Detect which cell encompasses the target text, then output its (X, Y) center coordinate. 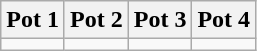
Pot 3 (160, 20)
Pot 1 (33, 20)
Pot 2 (96, 20)
Pot 4 (224, 20)
